Return the [x, y] coordinate for the center point of the cell that contains the specified text.  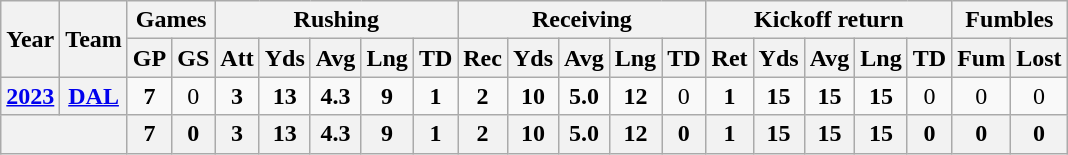
Att [237, 58]
Games [170, 20]
Fum [982, 58]
Ret [730, 58]
Receiving [582, 20]
Rushing [336, 20]
Kickoff return [829, 20]
GS [194, 58]
Rec [483, 58]
DAL [94, 96]
Lost [1039, 58]
Year [30, 39]
GP [149, 58]
Team [94, 39]
Fumbles [1010, 20]
2023 [30, 96]
